Detect which cell encompasses the target text, then output its (X, Y) center coordinate. 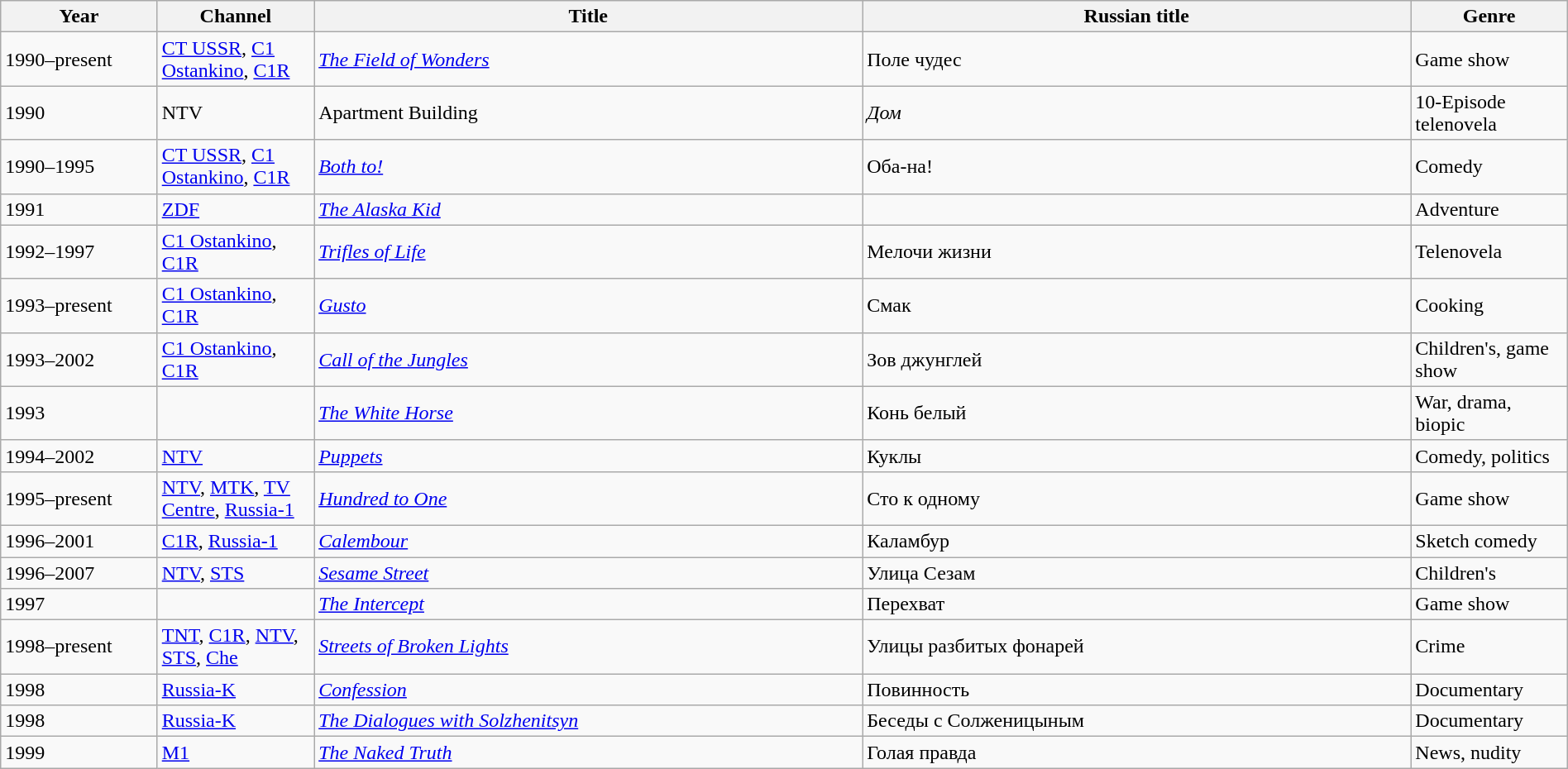
Зов джунглей (1136, 359)
1997 (79, 604)
NTV, STS (235, 573)
The Naked Truth (589, 752)
The Field of Wonders (589, 60)
Беседы с Солженицыным (1136, 721)
Call of the Jungles (589, 359)
Crime (1489, 647)
Comedy, politics (1489, 456)
Trifles of Life (589, 251)
1996–2007 (79, 573)
M1 (235, 752)
Adventure (1489, 209)
News, nudity (1489, 752)
Year (79, 17)
1993–present (79, 306)
Puppets (589, 456)
ZDF (235, 209)
Сто к одному (1136, 498)
Куклы (1136, 456)
Russian title (1136, 17)
TNT, C1R, NTV, STS, Che (235, 647)
Дом (1136, 112)
Поле чудес (1136, 60)
Telenovela (1489, 251)
1998–present (79, 647)
1994–2002 (79, 456)
Sketch comedy (1489, 541)
The Alaska Kid (589, 209)
Cooking (1489, 306)
Sesame Street (589, 573)
Перехват (1136, 604)
1993 (79, 413)
Comedy (1489, 167)
1993–2002 (79, 359)
Title (589, 17)
Оба-на! (1136, 167)
Повинность (1136, 690)
Genre (1489, 17)
C1R, Russia-1 (235, 541)
Конь белый (1136, 413)
Confession (589, 690)
Children's (1489, 573)
Streets of Broken Lights (589, 647)
1995–present (79, 498)
Calembour (589, 541)
War, drama, biopic (1489, 413)
Улица Сезам (1136, 573)
1990–1995 (79, 167)
1996–2001 (79, 541)
1999 (79, 752)
Смак (1136, 306)
The White Horse (589, 413)
10-Episode telenovela (1489, 112)
NTV, MTK, TV Centre, Russia-1 (235, 498)
1990–present (79, 60)
Каламбур (1136, 541)
Улицы разбитых фонарей (1136, 647)
Мелочи жизни (1136, 251)
1992–1997 (79, 251)
1991 (79, 209)
The Intercept (589, 604)
Channel (235, 17)
Children's, game show (1489, 359)
1990 (79, 112)
The Dialogues with Solzhenitsyn (589, 721)
Both to! (589, 167)
Голая правда (1136, 752)
Hundred to One (589, 498)
Gusto (589, 306)
Apartment Building (589, 112)
